Locate the cell with the specified text and output its [X, Y] center coordinate. 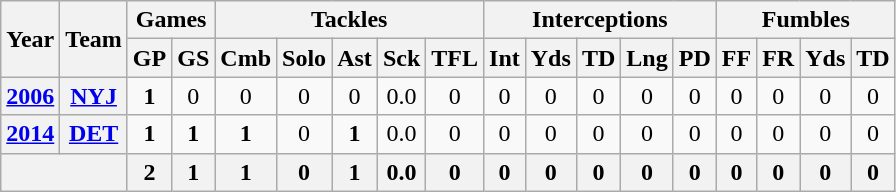
GS [194, 58]
Lng [647, 58]
Tackles [350, 20]
Team [94, 39]
Fumbles [806, 20]
PD [694, 58]
2 [149, 172]
Solo [304, 58]
Sck [401, 58]
Cmb [246, 58]
GP [149, 58]
TFL [455, 58]
DET [94, 134]
Interceptions [600, 20]
2014 [30, 134]
NYJ [94, 96]
Ast [355, 58]
Year [30, 39]
FR [778, 58]
Int [505, 58]
2006 [30, 96]
Games [170, 20]
FF [736, 58]
